Return the [x, y] coordinate for the center point of the cell that contains the specified text.  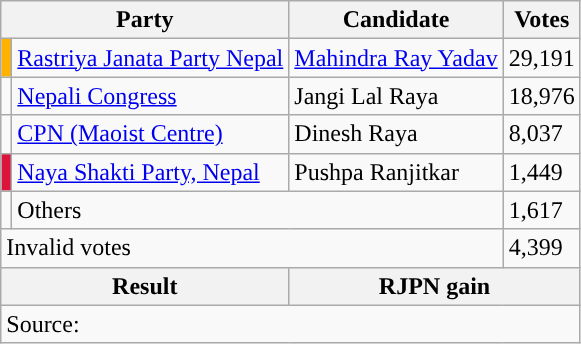
8,037 [542, 134]
Candidate [396, 20]
Votes [542, 20]
Source: [290, 324]
1,449 [542, 172]
Others [258, 210]
Result [145, 286]
Dinesh Raya [396, 134]
CPN (Maoist Centre) [150, 134]
29,191 [542, 58]
Mahindra Ray Yadav [396, 58]
RJPN gain [434, 286]
Invalid votes [252, 248]
Naya Shakti Party, Nepal [150, 172]
Rastriya Janata Party Nepal [150, 58]
Party [145, 20]
Pushpa Ranjitkar [396, 172]
1,617 [542, 210]
Jangi Lal Raya [396, 96]
18,976 [542, 96]
4,399 [542, 248]
Nepali Congress [150, 96]
